Identify which cell holds the provided text, then report its [x, y] central coordinate. 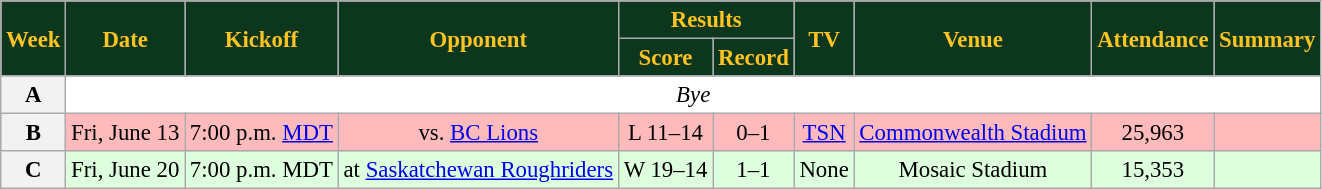
Fri, June 20 [126, 170]
TV [824, 38]
Results [706, 20]
Opponent [478, 38]
A [34, 95]
Attendance [1153, 38]
0–1 [754, 133]
Score [665, 58]
Week [34, 38]
None [824, 170]
vs. BC Lions [478, 133]
25,963 [1153, 133]
15,353 [1153, 170]
Mosaic Stadium [973, 170]
Venue [973, 38]
Record [754, 58]
L 11–14 [665, 133]
Summary [1268, 38]
at Saskatchewan Roughriders [478, 170]
Bye [694, 95]
C [34, 170]
1–1 [754, 170]
Date [126, 38]
TSN [824, 133]
Fri, June 13 [126, 133]
Kickoff [262, 38]
W 19–14 [665, 170]
B [34, 133]
Commonwealth Stadium [973, 133]
